Pinpoint the cell where the given text exists, returning its [x, y] midpoint coordinate. 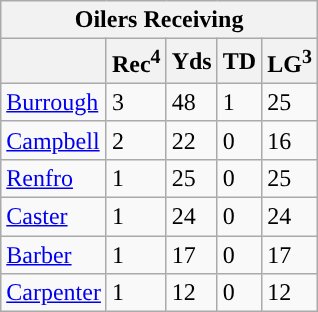
22 [192, 140]
TD [239, 62]
48 [192, 102]
Campbell [54, 140]
Caster [54, 217]
Carpenter [54, 293]
Yds [192, 62]
Burrough [54, 102]
16 [290, 140]
LG3 [290, 62]
Oilers Receiving [160, 20]
2 [136, 140]
Rec4 [136, 62]
Renfro [54, 178]
Barber [54, 255]
3 [136, 102]
